Identify which cell holds the provided text, then report its [x, y] central coordinate. 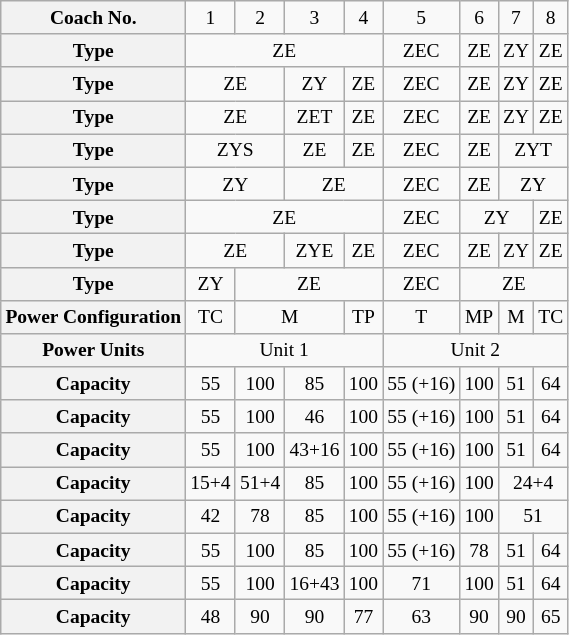
ZET [314, 118]
TP [364, 316]
46 [314, 416]
48 [211, 616]
16+43 [314, 584]
24+4 [533, 484]
42 [211, 516]
T [422, 316]
Power Configuration [94, 316]
ZYE [314, 250]
Unit 2 [476, 350]
8 [551, 18]
6 [480, 18]
15+4 [211, 484]
Unit 1 [284, 350]
Power Units [94, 350]
43+16 [314, 450]
1 [211, 18]
77 [364, 616]
MP [480, 316]
2 [260, 18]
51+4 [260, 484]
65 [551, 616]
63 [422, 616]
71 [422, 584]
3 [314, 18]
7 [516, 18]
ZYS [236, 150]
4 [364, 18]
ZYT [533, 150]
5 [422, 18]
Coach No. [94, 18]
